Scan for the cell matching the given text and deliver its (x, y) coordinate at center. 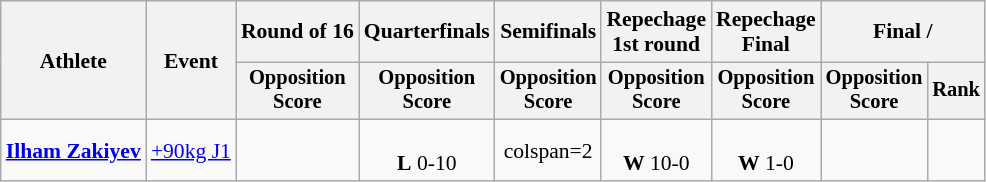
colspan=2 (548, 150)
RepechageFinal (766, 32)
Final / (903, 32)
Ilham Zakiyev (74, 150)
L 0-10 (427, 150)
W 10-0 (656, 150)
+90kg J1 (191, 150)
Quarterfinals (427, 32)
Semifinals (548, 32)
Athlete (74, 60)
Event (191, 60)
Rank (956, 91)
Repechage1st round (656, 32)
W 1-0 (766, 150)
Round of 16 (298, 32)
